Determine the (x, y) coordinate at the center of the cell enclosing the given text.  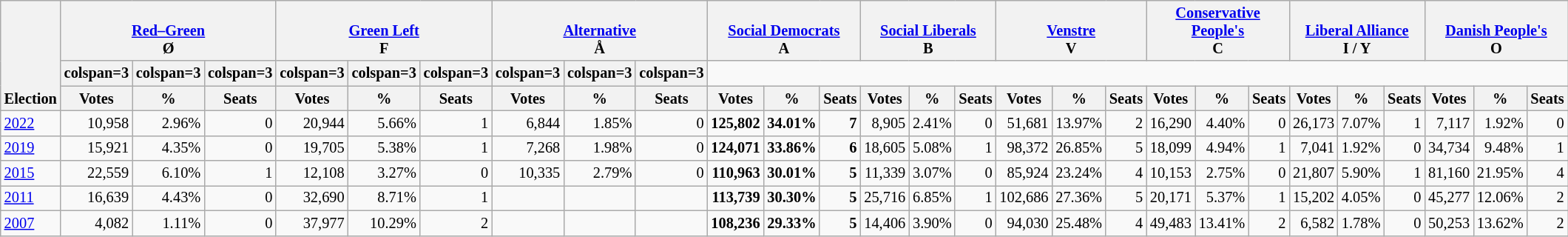
25.48% (1078, 223)
2007 (31, 223)
4.94% (1222, 148)
20,171 (1171, 198)
Liberal AllianceI / Y (1356, 30)
16,290 (1171, 123)
2.75% (1222, 173)
5.66% (385, 123)
20,944 (312, 123)
Danish People'sO (1496, 30)
12.06% (1500, 198)
16,639 (96, 198)
30.30% (791, 198)
45,277 (1449, 198)
Red–GreenØ (169, 30)
6,582 (1314, 223)
85,924 (1024, 173)
23.24% (1078, 173)
50,253 (1449, 223)
32,690 (312, 198)
18,099 (1171, 148)
Social LiberalsB (927, 30)
26,173 (1314, 123)
113,739 (736, 198)
Conservative People'sC (1217, 30)
13.97% (1078, 123)
25,716 (885, 198)
22,559 (96, 173)
VenstreV (1071, 30)
4.05% (1361, 198)
4,082 (96, 223)
110,963 (736, 173)
6.10% (169, 173)
10,335 (528, 173)
2015 (31, 173)
10,958 (96, 123)
21.95% (1500, 173)
34.01% (791, 123)
Green LeftF (384, 30)
14,406 (885, 223)
3.90% (932, 223)
10,153 (1171, 173)
37,977 (312, 223)
108,236 (736, 223)
Election (31, 55)
27.36% (1078, 198)
3.07% (932, 173)
Social DemocratsA (784, 30)
8,905 (885, 123)
2019 (31, 148)
30.01% (791, 173)
5.08% (932, 148)
33.86% (791, 148)
7 (840, 123)
49,483 (1171, 223)
21,807 (1314, 173)
6,844 (528, 123)
124,071 (736, 148)
9.48% (1500, 148)
5.38% (385, 148)
26.85% (1078, 148)
2.79% (599, 173)
4.40% (1222, 123)
1.85% (599, 123)
81,160 (1449, 173)
2022 (31, 123)
AlternativeÅ (600, 30)
2.41% (932, 123)
15,921 (96, 148)
29.33% (791, 223)
18,605 (885, 148)
5.37% (1222, 198)
98,372 (1024, 148)
7,117 (1449, 123)
7,041 (1314, 148)
8.71% (385, 198)
1.78% (1361, 223)
94,030 (1024, 223)
7,268 (528, 148)
11,339 (885, 173)
7.07% (1361, 123)
19,705 (312, 148)
1.98% (599, 148)
15,202 (1314, 198)
6 (840, 148)
2011 (31, 198)
6.85% (932, 198)
102,686 (1024, 198)
4.35% (169, 148)
5.90% (1361, 173)
10.29% (385, 223)
51,681 (1024, 123)
13.41% (1222, 223)
125,802 (736, 123)
34,734 (1449, 148)
1.11% (169, 223)
2.96% (169, 123)
4.43% (169, 198)
3.27% (385, 173)
12,108 (312, 173)
13.62% (1500, 223)
